Scan for the cell matching the given text and deliver its (X, Y) coordinate at center. 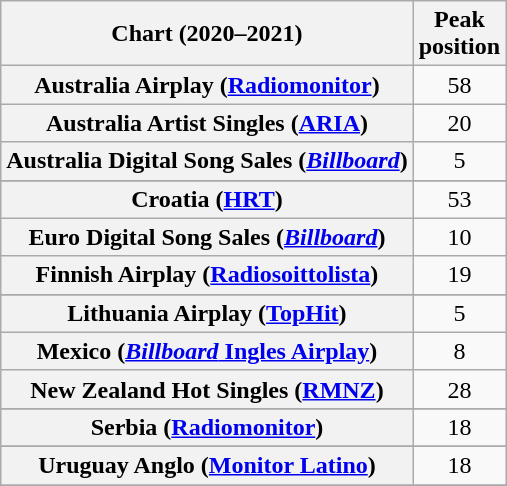
Euro Digital Song Sales (Billboard) (207, 237)
Croatia (HRT) (207, 199)
19 (459, 275)
10 (459, 237)
20 (459, 123)
Chart (2020–2021) (207, 34)
New Zealand Hot Singles (RMNZ) (207, 389)
Finnish Airplay (Radiosoittolista) (207, 275)
Serbia (Radiomonitor) (207, 427)
58 (459, 85)
8 (459, 351)
Mexico (Billboard Ingles Airplay) (207, 351)
28 (459, 389)
Australia Artist Singles (ARIA) (207, 123)
Peakposition (459, 34)
53 (459, 199)
Australia Airplay (Radiomonitor) (207, 85)
Uruguay Anglo (Monitor Latino) (207, 465)
Lithuania Airplay (TopHit) (207, 313)
Australia Digital Song Sales (Billboard) (207, 161)
